Search for the cell housing the specified text and yield its (X, Y) center coordinate. 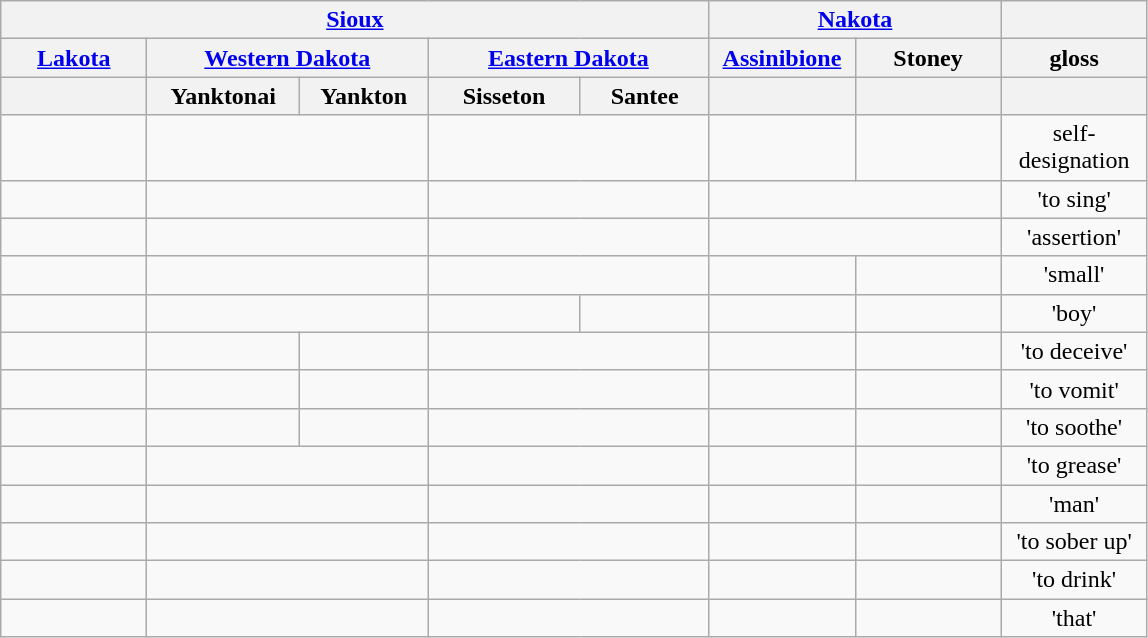
'to soothe' (1074, 427)
gloss (1074, 58)
'boy' (1074, 313)
Western Dakota (288, 58)
Sioux (355, 20)
Stoney (928, 58)
'small' (1074, 275)
'to grease' (1074, 465)
'to drink' (1074, 580)
'man' (1074, 503)
Yanktonai (224, 96)
'to deceive' (1074, 351)
Sisseton (504, 96)
Assinibione (782, 58)
'assertion' (1074, 237)
Yankton (364, 96)
'that' (1074, 618)
'to sing' (1074, 199)
Santee (644, 96)
Nakota (855, 20)
Eastern Dakota (568, 58)
self-designation (1074, 148)
'to vomit' (1074, 389)
Lakota (74, 58)
'to sober up' (1074, 542)
